Return the [x, y] coordinate for the center point of the cell that contains the specified text.  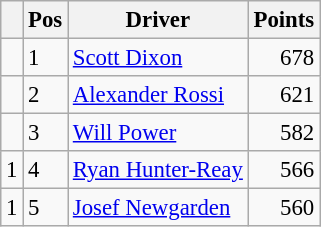
2 [46, 95]
Alexander Rossi [158, 95]
Pos [46, 20]
Driver [158, 20]
4 [46, 170]
Ryan Hunter-Reay [158, 170]
621 [284, 95]
678 [284, 58]
566 [284, 170]
Will Power [158, 133]
560 [284, 208]
582 [284, 133]
3 [46, 133]
Points [284, 20]
Josef Newgarden [158, 208]
Scott Dixon [158, 58]
5 [46, 208]
